Scan for the cell matching the given text and deliver its (X, Y) coordinate at center. 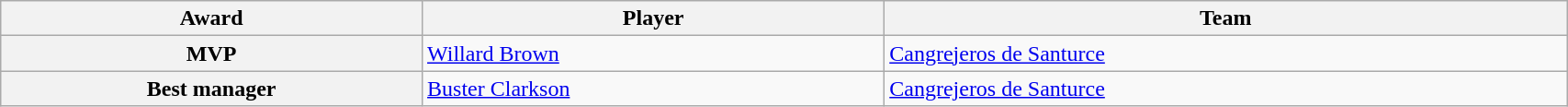
Player (654, 18)
Best manager (211, 89)
MVP (211, 53)
Award (211, 18)
Team (1225, 18)
Buster Clarkson (654, 89)
Willard Brown (654, 53)
